Pinpoint the cell where the given text exists, returning its [X, Y] midpoint coordinate. 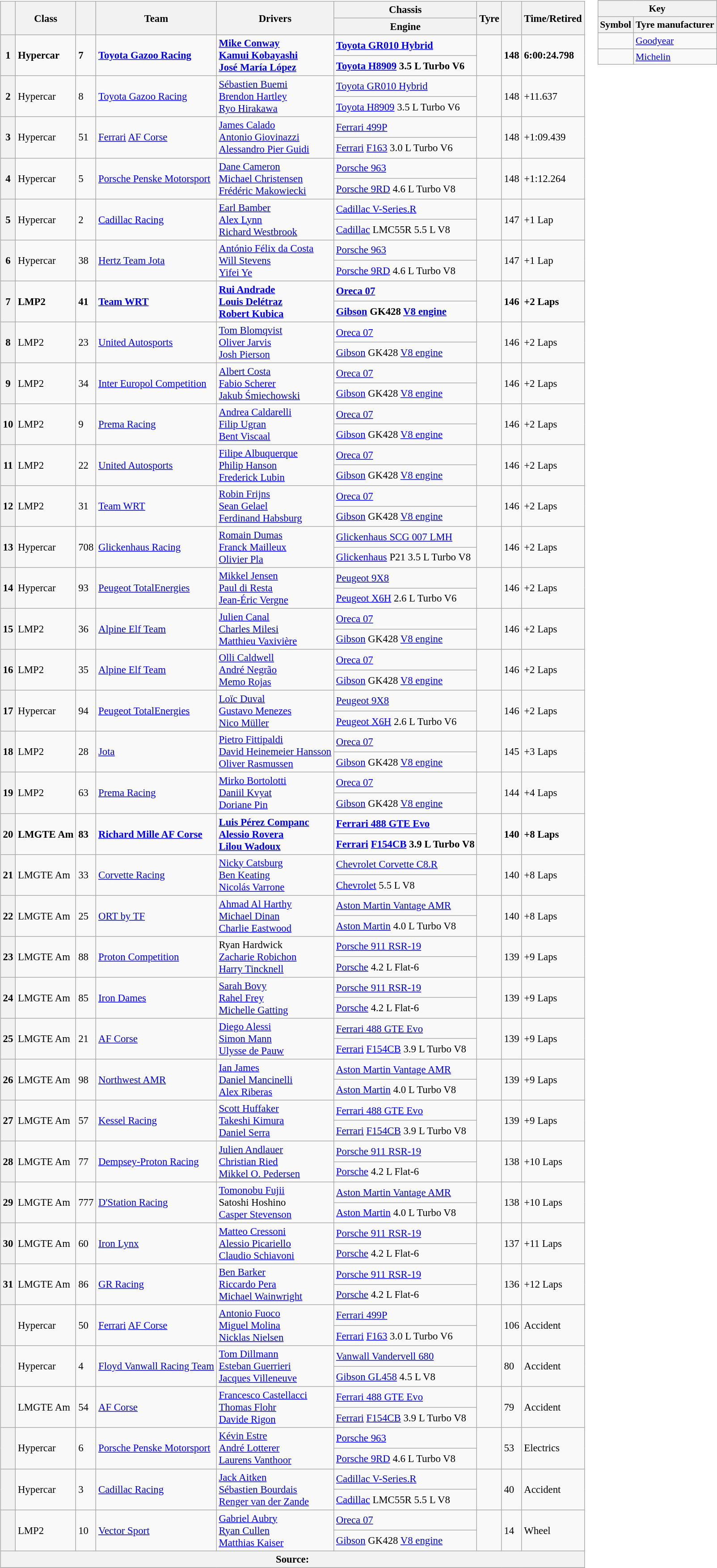
Kévin Estre André Lotterer Laurens Vanthoor [275, 1448]
Source: [292, 1559]
63 [86, 793]
António Félix da Costa Will Stevens Yifei Ye [275, 260]
54 [86, 1407]
38 [86, 260]
Robin Frijns Sean Gelael Ferdinand Habsburg [275, 506]
Wheel [553, 1530]
Floyd Vanwall Racing Team [156, 1366]
33 [86, 875]
Iron Dames [156, 998]
Michelin [675, 57]
144 [511, 793]
Luis Pérez Companc Alessio Rovera Lilou Wadoux [275, 834]
708 [86, 547]
Glickenhaus SCG 007 LMH [405, 537]
17 [8, 711]
+1:09.439 [553, 137]
Loïc Duval Gustavo Menezes Nico Müller [275, 711]
Iron Lynx [156, 1243]
34 [86, 383]
11 [8, 465]
Corvette Racing [156, 875]
13 [8, 547]
93 [86, 588]
Mirko Bortolotti Daniil Kvyat Doriane Pin [275, 793]
1 [8, 55]
136 [511, 1284]
Chevrolet 5.5 L V8 [405, 885]
Jack Aitken Sébastien Bourdais Renger van der Zande [275, 1489]
Team [156, 18]
83 [86, 834]
36 [86, 629]
Northwest AMR [156, 1080]
19 [8, 793]
57 [86, 1121]
Tyre manufacturer [675, 25]
Vanwall Vandervell 680 [405, 1356]
Gibson GL458 4.5 L V8 [405, 1377]
Filipe Albuquerque Philip Hanson Frederick Lubin [275, 465]
Hertz Team Jota [156, 260]
Andrea Caldarelli Filip Ugran Bent Viscaal [275, 424]
Chassis [405, 10]
Romain Dumas Franck Mailleux Olivier Pla [275, 547]
80 [511, 1366]
50 [86, 1326]
James Calado Antonio Giovinazzi Alessandro Pier Guidi [275, 137]
Glickenhaus Racing [156, 547]
Diego Alessi Simon Mann Ulysse de Pauw [275, 1038]
24 [8, 998]
Ahmad Al Harthy Michael Dinan Charlie Eastwood [275, 916]
86 [86, 1284]
Richard Mille AF Corse [156, 834]
98 [86, 1080]
Key [657, 9]
Jota [156, 752]
77 [86, 1161]
Ryan Hardwick Zacharie Robichon Harry Tincknell [275, 957]
79 [511, 1407]
Scott Huffaker Takeshi Kimura Daniel Serra [275, 1121]
Chevrolet Corvette C8.R [405, 865]
Tyre [489, 18]
145 [511, 752]
Dempsey-Proton Racing [156, 1161]
18 [8, 752]
Rui Andrade Louis Delétraz Robert Kubica [275, 301]
+1:12.264 [553, 178]
29 [8, 1203]
Nicky Catsburg Ben Keating Nicolás Varrone [275, 875]
Matteo Cressoni Alessio Picariello Claudio Schiavoni [275, 1243]
GR Racing [156, 1284]
+11 Laps [553, 1243]
15 [8, 629]
Tomonobu Fujii Satoshi Hoshino Casper Stevenson [275, 1203]
ORT by TF [156, 916]
40 [511, 1489]
41 [86, 301]
Albert Costa Fabio Scherer Jakub Śmiechowski [275, 383]
Tom Dillmann Esteban Guerrieri Jacques Villeneuve [275, 1366]
85 [86, 998]
30 [8, 1243]
27 [8, 1121]
53 [511, 1448]
Tom Blomqvist Oliver Jarvis Josh Pierson [275, 342]
Julien Canal Charles Milesi Matthieu Vaxivière [275, 629]
26 [8, 1080]
Time/Retired [553, 18]
+11.637 [553, 97]
Symbol [616, 25]
Kessel Racing [156, 1121]
D'Station Racing [156, 1203]
Drivers [275, 18]
Engine [405, 27]
Sarah Bovy Rahel Frey Michelle Gatting [275, 998]
Francesco Castellacci Thomas Flohr Davide Rigon [275, 1407]
Sébastien Buemi Brendon Hartley Ryo Hirakawa [275, 97]
Julien Andlauer Christian Ried Mikkel O. Pedersen [275, 1161]
16 [8, 670]
Mikkel Jensen Paul di Resta Jean-Éric Vergne [275, 588]
20 [8, 834]
Ian James Daniel Mancinelli Alex Riberas [275, 1080]
Antonio Fuoco Miguel Molina Nicklas Nielsen [275, 1326]
137 [511, 1243]
88 [86, 957]
51 [86, 137]
+4 Laps [553, 793]
35 [86, 670]
Glickenhaus P21 3.5 L Turbo V8 [405, 557]
+12 Laps [553, 1284]
Proton Competition [156, 957]
106 [511, 1326]
Dane Cameron Michael Christensen Frédéric Makowiecki [275, 178]
Mike Conway Kamui Kobayashi José María López [275, 55]
Pietro Fittipaldi David Heinemeier Hansson Oliver Rasmussen [275, 752]
+3 Laps [553, 752]
6:00:24.798 [553, 55]
Inter Europol Competition [156, 383]
777 [86, 1203]
94 [86, 711]
Class [46, 18]
12 [8, 506]
Olli Caldwell André Negrão Memo Rojas [275, 670]
Ben Barker Riccardo Pera Michael Wainwright [275, 1284]
60 [86, 1243]
Electrics [553, 1448]
Goodyear [675, 41]
Gabriel Aubry Ryan Cullen Matthias Kaiser [275, 1530]
Vector Sport [156, 1530]
Earl Bamber Alex Lynn Richard Westbrook [275, 220]
